Scan for the cell matching the given text and deliver its (X, Y) coordinate at center. 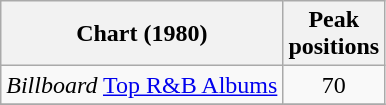
Billboard Top R&B Albums (142, 85)
70 (334, 85)
Peakpositions (334, 34)
Chart (1980) (142, 34)
